Capture the cell that displays the provided text and extract its (X, Y) central coordinate. 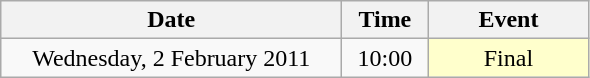
Time (385, 20)
Wednesday, 2 February 2011 (172, 58)
Date (172, 20)
10:00 (385, 58)
Final (508, 58)
Event (508, 20)
